Detect which cell encompasses the target text, then output its (x, y) center coordinate. 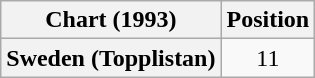
Position (268, 20)
Chart (1993) (111, 20)
11 (268, 58)
Sweden (Topplistan) (111, 58)
